Pinpoint the cell where the given text exists, returning its (x, y) midpoint coordinate. 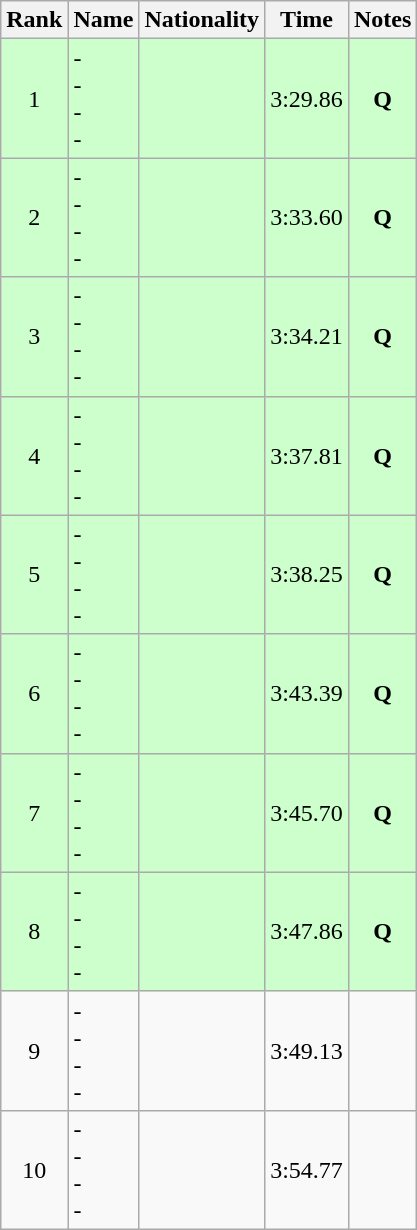
8 (34, 932)
7 (34, 812)
5 (34, 574)
3:54.77 (307, 1170)
1 (34, 98)
2 (34, 218)
6 (34, 694)
9 (34, 1050)
3 (34, 336)
4 (34, 456)
Time (307, 20)
3:47.86 (307, 932)
3:33.60 (307, 218)
Nationality (202, 20)
10 (34, 1170)
3:43.39 (307, 694)
Rank (34, 20)
3:45.70 (307, 812)
3:38.25 (307, 574)
3:49.13 (307, 1050)
3:29.86 (307, 98)
3:37.81 (307, 456)
3:34.21 (307, 336)
Name (104, 20)
Notes (382, 20)
